Extract the (X, Y) coordinate from the center of the cell holding the provided text.  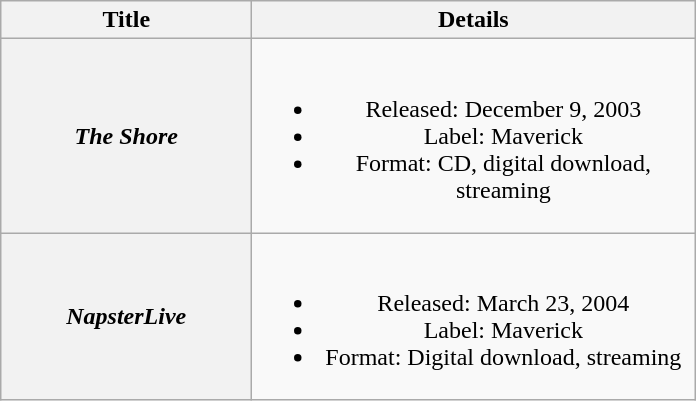
Details (474, 20)
Released: March 23, 2004Label: MaverickFormat: Digital download, streaming (474, 316)
NapsterLive (126, 316)
Title (126, 20)
The Shore (126, 136)
Released: December 9, 2003Label: MaverickFormat: CD, digital download, streaming (474, 136)
